Extract the [x, y] coordinate from the center of the cell holding the provided text.  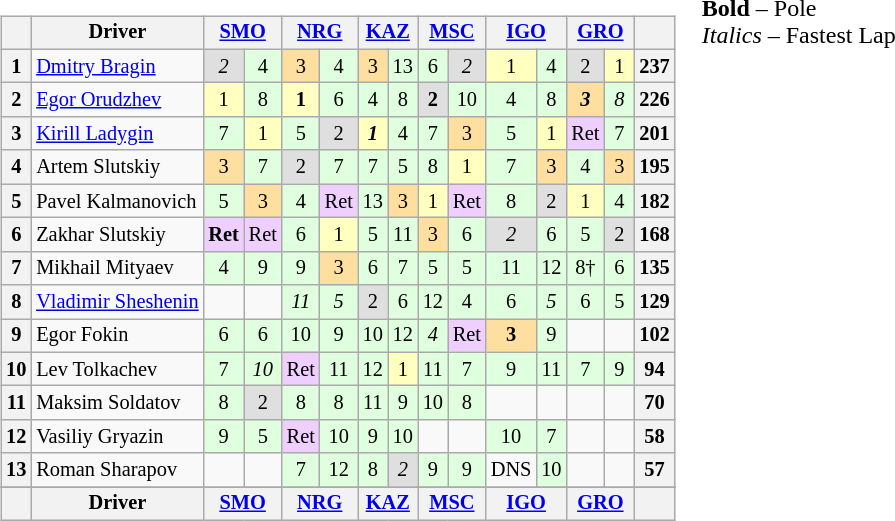
135 [654, 268]
94 [654, 369]
Mikhail Mityaev [117, 268]
Zakhar Slutskiy [117, 235]
Dmitry Bragin [117, 66]
168 [654, 235]
8† [585, 268]
Maksim Soldatov [117, 403]
Roman Sharapov [117, 470]
70 [654, 403]
Vasiliy Gryazin [117, 437]
195 [654, 167]
Egor Orudzhev [117, 100]
58 [654, 437]
Vladimir Sheshenin [117, 302]
57 [654, 470]
Artem Slutskiy [117, 167]
Pavel Kalmanovich [117, 201]
DNS [511, 470]
102 [654, 336]
Kirill Ladygin [117, 134]
129 [654, 302]
Lev Tolkachev [117, 369]
201 [654, 134]
226 [654, 100]
Egor Fokin [117, 336]
237 [654, 66]
182 [654, 201]
